Find where the given text appears and provide that cell's center as [x, y] coordinate. 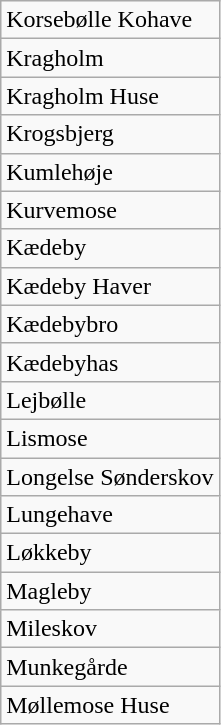
Lungehave [110, 515]
Kædebybro [110, 324]
Korsebølle Kohave [110, 20]
Kragholm [110, 58]
Løkkeby [110, 553]
Kurvemose [110, 210]
Kædebyhas [110, 362]
Longelse Sønderskov [110, 477]
Mileskov [110, 629]
Kædeby Haver [110, 286]
Kumlehøje [110, 172]
Magleby [110, 591]
Lejbølle [110, 400]
Munkegårde [110, 667]
Møllemose Huse [110, 705]
Krogsbjerg [110, 134]
Kædeby [110, 248]
Lismose [110, 438]
Kragholm Huse [110, 96]
